For the text-containing cell, return its midpoint in [x, y] coordinate format. 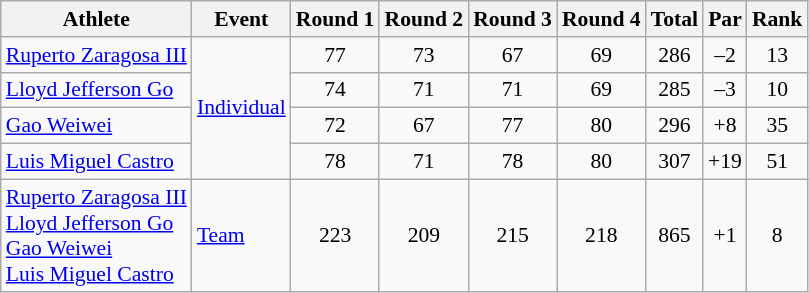
307 [674, 162]
35 [778, 126]
72 [336, 126]
865 [674, 235]
209 [424, 235]
Ruperto Zaragosa III [96, 55]
+8 [725, 126]
218 [602, 235]
223 [336, 235]
215 [512, 235]
+19 [725, 162]
Rank [778, 19]
Luis Miguel Castro [96, 162]
Gao Weiwei [96, 126]
13 [778, 55]
74 [336, 90]
Lloyd Jefferson Go [96, 90]
Event [242, 19]
Round 1 [336, 19]
286 [674, 55]
8 [778, 235]
10 [778, 90]
–3 [725, 90]
Round 2 [424, 19]
Athlete [96, 19]
–2 [725, 55]
Par [725, 19]
Round 4 [602, 19]
73 [424, 55]
285 [674, 90]
Team [242, 235]
Ruperto Zaragosa IIILloyd Jefferson GoGao WeiweiLuis Miguel Castro [96, 235]
+1 [725, 235]
Individual [242, 108]
296 [674, 126]
Round 3 [512, 19]
Total [674, 19]
51 [778, 162]
